Capture the cell that displays the provided text and extract its [X, Y] central coordinate. 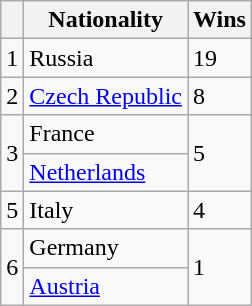
Austria [106, 286]
Netherlands [106, 172]
19 [220, 58]
6 [12, 267]
Nationality [106, 20]
Wins [220, 20]
3 [12, 153]
Italy [106, 210]
4 [220, 210]
Russia [106, 58]
Germany [106, 248]
2 [12, 96]
8 [220, 96]
Czech Republic [106, 96]
France [106, 134]
